Detect which cell encompasses the target text, then output its [x, y] center coordinate. 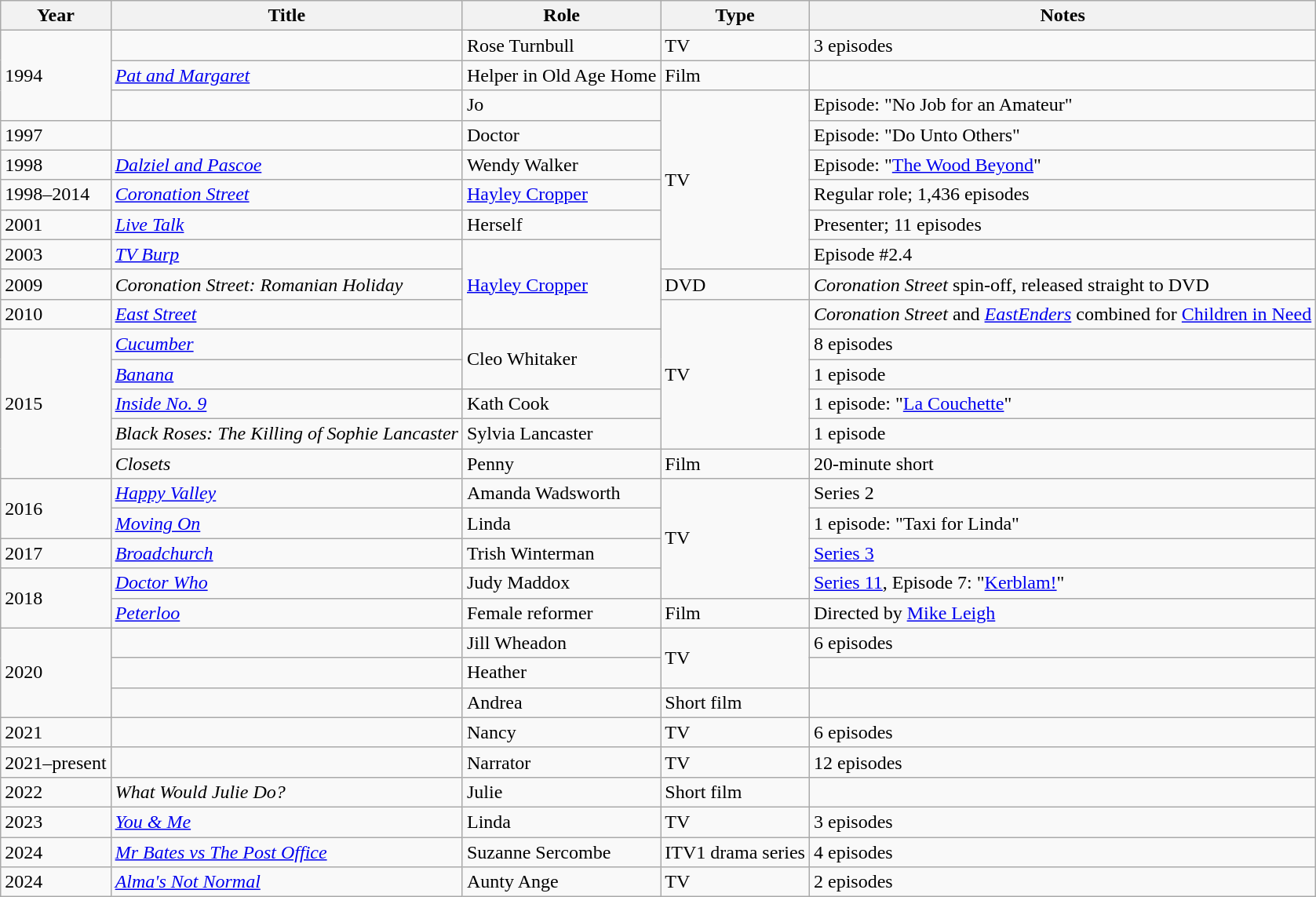
1 episode: "La Couchette" [1063, 404]
Julie [561, 792]
Narrator [561, 762]
Herself [561, 224]
Coronation Street [286, 195]
2017 [56, 553]
Kath Cook [561, 404]
Wendy Walker [561, 165]
8 episodes [1063, 344]
Banana [286, 374]
Mr Bates vs The Post Office [286, 851]
TV Burp [286, 254]
Nancy [561, 732]
Penny [561, 464]
Alma's Not Normal [286, 882]
Year [56, 16]
Coronation Street and EastEnders combined for Children in Need [1063, 314]
Cucumber [286, 344]
Moving On [286, 523]
Dalziel and Pascoe [286, 165]
4 episodes [1063, 851]
20-minute short [1063, 464]
Role [561, 16]
ITV1 drama series [735, 851]
Episode: "No Job for an Amateur" [1063, 105]
Coronation Street spin-off, released straight to DVD [1063, 284]
2001 [56, 224]
Title [286, 16]
Series 2 [1063, 494]
Coronation Street: Romanian Holiday [286, 284]
Trish Winterman [561, 553]
Closets [286, 464]
Aunty Ange [561, 882]
2018 [56, 598]
2016 [56, 509]
Episode #2.4 [1063, 254]
Inside No. 9 [286, 404]
Cleo Whitaker [561, 359]
Black Roses: The Killing of Sophie Lancaster [286, 434]
1994 [56, 75]
Series 11, Episode 7: "Kerblam!" [1063, 583]
Series 3 [1063, 553]
2023 [56, 822]
Episode: "The Wood Beyond" [1063, 165]
Happy Valley [286, 494]
2 episodes [1063, 882]
1998 [56, 165]
Rose Turnbull [561, 46]
Helper in Old Age Home [561, 75]
Doctor Who [286, 583]
Sylvia Lancaster [561, 434]
Andrea [561, 702]
2010 [56, 314]
Suzanne Sercombe [561, 851]
2021 [56, 732]
2020 [56, 673]
Presenter; 11 episodes [1063, 224]
2021–present [56, 762]
Broadchurch [286, 553]
What Would Julie Do? [286, 792]
Regular role; 1,436 episodes [1063, 195]
Female reformer [561, 613]
Amanda Wadsworth [561, 494]
12 episodes [1063, 762]
Jill Wheadon [561, 643]
1998–2014 [56, 195]
Type [735, 16]
Pat and Margaret [286, 75]
You & Me [286, 822]
Directed by Mike Leigh [1063, 613]
Peterloo [286, 613]
Doctor [561, 135]
Live Talk [286, 224]
Notes [1063, 16]
East Street [286, 314]
Jo [561, 105]
Heather [561, 673]
2003 [56, 254]
2015 [56, 403]
1 episode: "Taxi for Linda" [1063, 523]
1997 [56, 135]
2009 [56, 284]
DVD [735, 284]
2022 [56, 792]
Episode: "Do Unto Others" [1063, 135]
Judy Maddox [561, 583]
